Find where the given text appears and provide that cell's center as (x, y) coordinate. 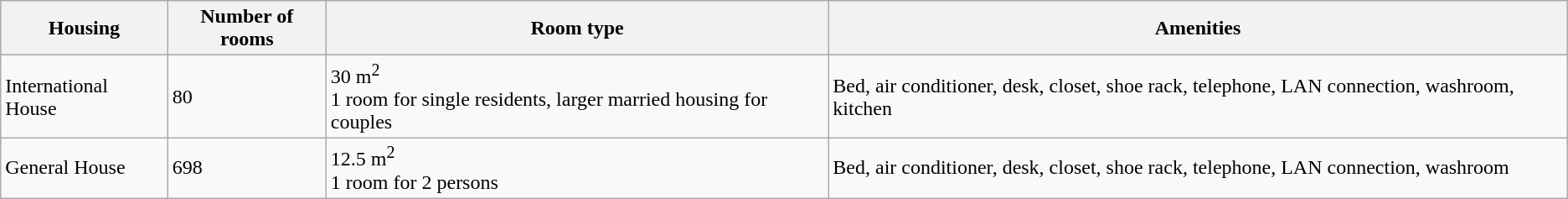
30 m21 room for single residents, larger married housing for couples (576, 97)
Bed, air conditioner, desk, closet, shoe rack, telephone, LAN connection, washroom, kitchen (1198, 97)
General House (84, 168)
International House (84, 97)
80 (246, 97)
Housing (84, 29)
Amenities (1198, 29)
12.5 m21 room for 2 persons (576, 168)
Bed, air conditioner, desk, closet, shoe rack, telephone, LAN connection, washroom (1198, 168)
Number of rooms (246, 29)
Room type (576, 29)
698 (246, 168)
